From the cell containing the given text, extract its center point as (X, Y) coordinate. 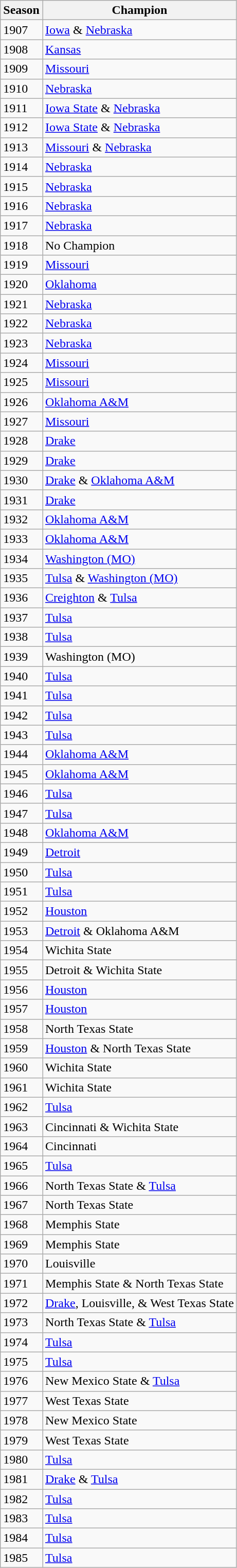
1961 (22, 1087)
1947 (22, 813)
1978 (22, 1420)
1926 (22, 402)
1950 (22, 872)
1982 (22, 1499)
1970 (22, 1264)
1908 (22, 49)
1930 (22, 480)
1983 (22, 1519)
1919 (22, 265)
Detroit (139, 852)
1917 (22, 225)
1960 (22, 1068)
1980 (22, 1459)
1921 (22, 304)
1940 (22, 676)
1952 (22, 911)
Season (22, 10)
1928 (22, 441)
1976 (22, 1381)
1957 (22, 1009)
1914 (22, 167)
1915 (22, 186)
New Mexico State (139, 1420)
1956 (22, 990)
1953 (22, 931)
1920 (22, 285)
New Mexico State & Tulsa (139, 1381)
Detroit & Wichita State (139, 970)
1981 (22, 1479)
1922 (22, 324)
Cincinnati & Wichita State (139, 1126)
1910 (22, 89)
1966 (22, 1185)
1945 (22, 774)
1975 (22, 1362)
Kansas (139, 49)
1974 (22, 1342)
1936 (22, 598)
1951 (22, 892)
1979 (22, 1440)
1968 (22, 1225)
1977 (22, 1401)
Missouri & Nebraska (139, 147)
1942 (22, 715)
1943 (22, 735)
1971 (22, 1283)
1911 (22, 108)
1932 (22, 519)
1959 (22, 1048)
1985 (22, 1558)
1925 (22, 382)
Memphis State & North Texas State (139, 1283)
1938 (22, 637)
1941 (22, 696)
1954 (22, 950)
1964 (22, 1146)
1969 (22, 1244)
1933 (22, 539)
Oklahoma (139, 285)
Detroit & Oklahoma A&M (139, 931)
Champion (139, 10)
Drake & Tulsa (139, 1479)
1967 (22, 1205)
Iowa & Nebraska (139, 30)
Drake, Louisville, & West Texas State (139, 1303)
Cincinnati (139, 1146)
1907 (22, 30)
1948 (22, 833)
1923 (22, 343)
1935 (22, 578)
1962 (22, 1107)
Houston & North Texas State (139, 1048)
1972 (22, 1303)
1916 (22, 206)
1973 (22, 1323)
1944 (22, 754)
1955 (22, 970)
1934 (22, 558)
1912 (22, 128)
1963 (22, 1126)
1984 (22, 1538)
1927 (22, 421)
Drake & Oklahoma A&M (139, 480)
Tulsa & Washington (MO) (139, 578)
1949 (22, 852)
1913 (22, 147)
1937 (22, 618)
No Champion (139, 245)
1965 (22, 1166)
1931 (22, 500)
Creighton & Tulsa (139, 598)
Louisville (139, 1264)
1924 (22, 363)
1929 (22, 461)
1958 (22, 1029)
1939 (22, 657)
1918 (22, 245)
1909 (22, 69)
1946 (22, 794)
